Scan for the cell matching the given text and deliver its (X, Y) coordinate at center. 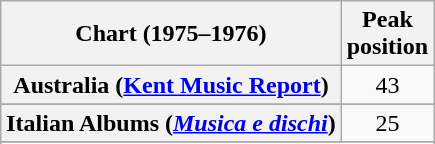
Italian Albums (Musica e dischi) (171, 123)
Chart (1975–1976) (171, 34)
43 (387, 85)
25 (387, 123)
Australia (Kent Music Report) (171, 85)
Peakposition (387, 34)
